Scan for the cell matching the given text and deliver its (x, y) coordinate at center. 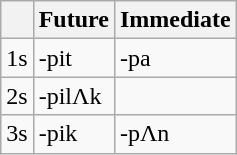
3s (17, 134)
Immediate (175, 20)
-pit (74, 58)
-pik (74, 134)
1s (17, 58)
-pilΛk (74, 96)
2s (17, 96)
-pΛn (175, 134)
-pa (175, 58)
Future (74, 20)
